Return the [X, Y] coordinate for the center point of the cell that contains the specified text.  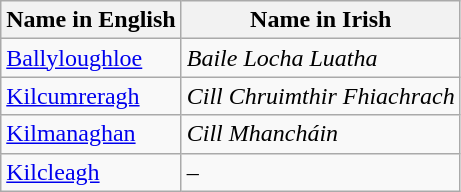
Name in English [91, 20]
Kilcleagh [91, 172]
Kilmanaghan [91, 134]
Name in Irish [320, 20]
Kilcumreragh [91, 96]
Cill Chruimthir Fhiachrach [320, 96]
Cill Mhancháin [320, 134]
– [320, 172]
Ballyloughloe [91, 58]
Baile Locha Luatha [320, 58]
